Determine the [X, Y] coordinate at the center of the cell enclosing the given text.  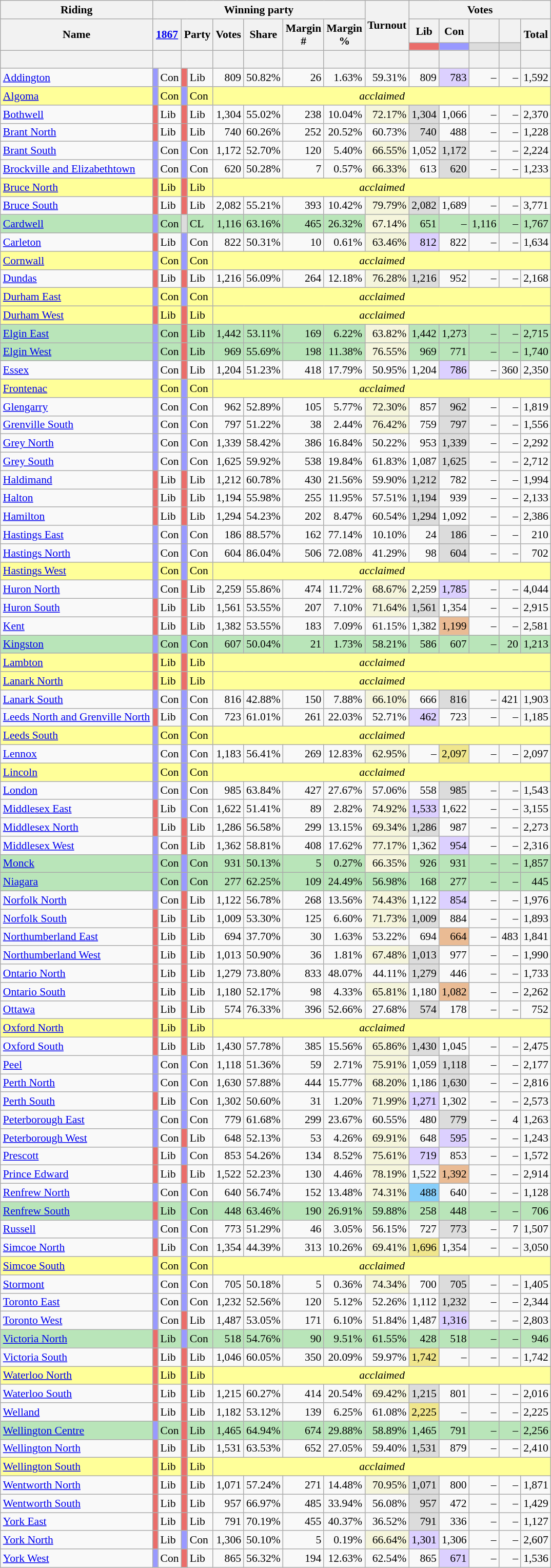
Welland [77, 1412]
61.01% [264, 717]
27.67% [344, 791]
1,183 [228, 754]
1,429 [536, 1503]
1.81% [344, 955]
56.41% [264, 754]
21 [304, 644]
40.37% [344, 1522]
674 [304, 1430]
Northumberland West [77, 955]
5.40% [344, 151]
2,715 [536, 334]
58.21% [387, 644]
953 [424, 443]
105 [304, 407]
54.76% [264, 1339]
66.33% [387, 169]
1,634 [536, 242]
Addington [77, 78]
1,087 [424, 462]
1,059 [424, 1065]
12.18% [344, 279]
38 [304, 425]
485 [304, 1503]
1,271 [424, 1102]
1,903 [536, 699]
Peterborough East [77, 1120]
171 [304, 1321]
7.88% [344, 699]
Perth North [77, 1083]
52.17% [264, 992]
1,819 [536, 407]
1,128 [536, 1193]
139 [304, 1412]
52.71% [387, 717]
Wentworth South [77, 1503]
56.09% [264, 279]
350 [304, 1357]
57.51% [387, 498]
2,573 [536, 1102]
5.12% [344, 1302]
53.30% [264, 918]
Huron North [77, 590]
706 [536, 1211]
428 [424, 1339]
1,976 [536, 900]
48.07% [344, 973]
952 [455, 279]
7.10% [344, 608]
786 [455, 370]
430 [304, 480]
664 [455, 937]
76.42% [387, 425]
854 [455, 900]
3,155 [536, 809]
51.84% [387, 1321]
61.08% [387, 1412]
54.23% [264, 517]
15.56% [344, 1047]
75.91% [387, 1065]
Haldimand [77, 480]
55.21% [264, 206]
Essex [77, 370]
168 [424, 882]
255 [304, 498]
414 [304, 1394]
11.72% [344, 590]
61.15% [387, 626]
50.22% [387, 443]
Hastings West [77, 571]
1,127 [536, 1522]
109 [304, 882]
977 [455, 955]
313 [304, 1248]
55.86% [264, 590]
55.02% [264, 114]
Total [536, 35]
Winning party [259, 10]
1,092 [455, 517]
Kent [77, 626]
56.08% [387, 1503]
427 [304, 791]
1.73% [344, 644]
Oxford North [77, 1028]
4,044 [536, 590]
59.90% [387, 480]
1,990 [536, 955]
1,893 [536, 918]
Lanark South [77, 699]
Lambton [77, 663]
444 [304, 1083]
386 [304, 443]
178 [455, 1010]
586 [424, 644]
61.83% [387, 462]
Peel [77, 1065]
261 [304, 717]
2,292 [536, 443]
782 [455, 480]
210 [536, 535]
Prescott [77, 1156]
1,696 [424, 1248]
50.60% [264, 1102]
51.29% [264, 1229]
59 [304, 1065]
56.74% [264, 1193]
26.91% [344, 1211]
65.86% [387, 1047]
1,572 [536, 1156]
22.03% [344, 717]
52.26% [387, 1302]
73.80% [264, 973]
24 [424, 535]
752 [536, 1010]
53.22% [387, 937]
2.71% [344, 1065]
Cornwall [77, 261]
70.95% [387, 1485]
1,186 [424, 1083]
169 [304, 334]
20.52% [344, 132]
1,228 [536, 132]
15.77% [344, 1083]
50.04% [264, 644]
446 [455, 973]
Dundas [77, 279]
60.55% [387, 1120]
483 [510, 937]
183 [304, 626]
24.49% [344, 882]
68.20% [387, 1083]
771 [455, 352]
53.12% [264, 1412]
71.99% [387, 1102]
Hastings North [77, 553]
57.88% [264, 1083]
474 [304, 590]
Monck [77, 864]
69.34% [387, 827]
2,016 [536, 1394]
3.05% [344, 1229]
465 [304, 224]
69.41% [387, 1248]
20.54% [344, 1394]
51.23% [264, 370]
1,871 [536, 1485]
57.78% [264, 1047]
23.67% [344, 1120]
8.47% [344, 517]
884 [455, 918]
2,262 [536, 992]
27.68% [387, 1010]
4.33% [344, 992]
1,301 [424, 1540]
462 [424, 717]
60.27% [264, 1394]
60.78% [264, 480]
360 [510, 370]
1,182 [228, 1412]
58.81% [264, 846]
44.39% [264, 1248]
857 [424, 407]
76.28% [387, 279]
42.88% [264, 699]
800 [455, 1485]
939 [455, 498]
134 [304, 1156]
Glengarry [77, 407]
1,082 [455, 992]
79.79% [387, 206]
70.19% [264, 1522]
74.43% [387, 900]
558 [424, 791]
396 [304, 1010]
9.51% [344, 1339]
56.58% [264, 827]
20.09% [344, 1357]
29.88% [344, 1430]
56.78% [264, 900]
Cardwell [77, 224]
6.22% [344, 334]
66.55% [387, 151]
60.05% [264, 1357]
21.56% [344, 480]
Middlesex West [77, 846]
12.63% [344, 1558]
1,857 [536, 864]
36.52% [387, 1522]
66.97% [264, 1503]
Simcoe South [77, 1266]
62.54% [387, 1558]
194 [304, 1558]
10 [304, 242]
74.34% [387, 1284]
954 [455, 846]
1,543 [536, 791]
66.10% [387, 699]
1,213 [536, 644]
60.54% [387, 517]
Simcoe North [77, 1248]
Grey North [77, 443]
258 [424, 1211]
1,785 [455, 590]
58.89% [387, 1430]
Renfrew South [77, 1211]
72.17% [387, 114]
52.89% [264, 407]
2,344 [536, 1302]
10.04% [344, 114]
2,133 [536, 498]
Peterborough West [77, 1138]
3,771 [536, 206]
0.27% [344, 864]
2,177 [536, 1065]
719 [424, 1156]
1.20% [344, 1102]
1,994 [536, 480]
77.17% [387, 846]
Name [77, 35]
1,507 [536, 1229]
76.55% [387, 352]
Prince Edward [77, 1174]
207 [304, 608]
53.05% [264, 1321]
1,592 [536, 78]
162 [304, 535]
Lennox [77, 754]
50.95% [387, 370]
480 [424, 1120]
238 [304, 114]
Brant North [77, 132]
50.82% [264, 78]
Durham East [77, 297]
Durham West [77, 316]
783 [455, 78]
52.23% [264, 1174]
1,233 [536, 169]
53 [304, 1138]
58.42% [264, 443]
2,475 [536, 1047]
30 [304, 937]
Ottawa [77, 1010]
Norfolk South [77, 918]
10.26% [344, 1248]
Grey South [77, 462]
York East [77, 1522]
12.83% [344, 754]
89 [304, 809]
Elgin East [77, 334]
10.10% [387, 535]
51.22% [264, 425]
2,273 [536, 827]
Ontario South [77, 992]
York West [77, 1558]
37.70% [264, 937]
152 [304, 1193]
2,386 [536, 517]
5.77% [344, 407]
4 [510, 1120]
Halton [77, 498]
71.64% [387, 608]
59.88% [387, 1211]
63.53% [264, 1448]
74.31% [387, 1193]
506 [304, 553]
125 [304, 918]
Margin% [344, 35]
759 [424, 425]
11.38% [344, 352]
0.57% [344, 169]
62.25% [264, 882]
652 [304, 1448]
54.26% [264, 1156]
Victoria South [77, 1357]
833 [304, 973]
2,712 [536, 462]
926 [424, 864]
50.18% [264, 1284]
69.91% [387, 1138]
2,803 [536, 1321]
Wellington Centre [77, 1430]
88.57% [264, 535]
50.13% [264, 864]
252 [304, 132]
67.48% [387, 955]
Stormont [77, 1284]
651 [424, 224]
6.25% [344, 1412]
10.42% [344, 206]
Turnout [387, 26]
72.30% [387, 407]
36 [304, 955]
52.13% [264, 1138]
46 [304, 1229]
538 [304, 462]
Margin# [304, 35]
Ontario North [77, 973]
2,224 [536, 151]
2,915 [536, 608]
2,914 [536, 1174]
Leeds South [77, 736]
Carleton [77, 242]
17.79% [344, 370]
74.92% [387, 809]
76.33% [264, 1010]
Share [264, 35]
1,263 [536, 1120]
198 [304, 352]
77.14% [344, 535]
6.10% [344, 1321]
Riding [77, 10]
190 [304, 1211]
1,185 [536, 717]
33.94% [344, 1503]
56.15% [387, 1229]
1,767 [536, 224]
4.46% [344, 1174]
700 [424, 1284]
50.28% [264, 169]
150 [304, 699]
London [77, 791]
202 [304, 517]
727 [424, 1229]
3,050 [536, 1248]
1,112 [424, 1302]
Algoma [77, 96]
Waterloo South [77, 1394]
Wellington North [77, 1448]
Perth South [77, 1102]
1,199 [455, 626]
2.44% [344, 425]
1,316 [455, 1321]
60.26% [264, 132]
0.36% [344, 1284]
1,733 [536, 973]
13.56% [344, 900]
Renfrew North [77, 1193]
14.48% [344, 1485]
26 [304, 78]
1,533 [424, 809]
78.19% [387, 1174]
86.04% [264, 553]
61.55% [387, 1339]
31 [304, 1102]
16.84% [344, 443]
62.95% [387, 754]
Frontenac [77, 388]
41.29% [387, 553]
1,045 [455, 1047]
1,841 [536, 937]
20 [510, 644]
Wellington South [77, 1467]
1,556 [536, 425]
385 [304, 1047]
50.10% [264, 1540]
52.56% [264, 1302]
Wentworth North [77, 1485]
2,816 [536, 1083]
987 [455, 827]
59.92% [264, 462]
1,273 [455, 334]
65.81% [387, 992]
2,410 [536, 1448]
Bruce North [77, 187]
2,256 [536, 1430]
66.64% [387, 1540]
2,350 [536, 370]
445 [536, 882]
63.16% [264, 224]
666 [424, 699]
52.70% [264, 151]
Toronto West [77, 1321]
Leeds North and Grenville North [77, 717]
75.61% [387, 1156]
2,316 [536, 846]
50.31% [264, 242]
59.31% [387, 78]
56.32% [264, 1558]
Norfolk North [77, 900]
Oxford South [77, 1047]
63.84% [264, 791]
Toronto East [77, 1302]
408 [304, 846]
59.97% [387, 1357]
1,052 [424, 151]
702 [536, 553]
27.05% [344, 1448]
50.90% [264, 955]
6.60% [344, 918]
Brant South [77, 151]
Waterloo North [77, 1376]
264 [304, 279]
1867 [167, 35]
1,405 [536, 1284]
Party [198, 35]
Niagara [77, 882]
946 [536, 1339]
8.52% [344, 1156]
268 [304, 900]
Huron South [77, 608]
53.11% [264, 334]
59.40% [387, 1448]
0.61% [344, 242]
64.94% [264, 1430]
Lincoln [77, 772]
71.73% [387, 918]
66.35% [387, 864]
Hamilton [77, 517]
1,046 [228, 1357]
418 [304, 370]
1,243 [536, 1138]
2,168 [536, 279]
CL [200, 224]
269 [304, 754]
812 [424, 242]
Lanark North [77, 681]
60.73% [387, 132]
Victoria North [77, 1339]
61.68% [264, 1120]
55.98% [264, 498]
271 [304, 1485]
17.62% [344, 846]
Russell [77, 1229]
51.36% [264, 1065]
55.69% [264, 352]
67.14% [387, 224]
Hastings East [77, 535]
57.24% [264, 1485]
0.19% [344, 1540]
671 [455, 1558]
393 [304, 206]
2.82% [344, 809]
Brockville and Elizabethtown [77, 169]
13.15% [344, 827]
1,689 [455, 206]
90 [304, 1339]
7.09% [344, 626]
69.42% [387, 1394]
11.95% [344, 498]
Elgin West [77, 352]
68.67% [387, 590]
801 [455, 1394]
Kingston [77, 644]
1,392 [455, 1174]
Northumberland East [77, 937]
2,607 [536, 1540]
130 [304, 1174]
613 [424, 169]
56.98% [387, 882]
2,581 [536, 626]
4.26% [344, 1138]
Bruce South [77, 206]
13.48% [344, 1193]
879 [455, 1448]
57.06% [387, 791]
52.66% [344, 1010]
595 [455, 1138]
York North [77, 1540]
26.32% [344, 224]
Middlesex East [77, 809]
472 [455, 1503]
51.41% [264, 809]
63.82% [387, 334]
1,066 [455, 114]
1,536 [536, 1558]
Middlesex North [77, 827]
44.11% [387, 973]
72.08% [344, 553]
19.84% [344, 462]
Bothwell [77, 114]
Grenville South [77, 425]
2,370 [536, 114]
455 [304, 1522]
1,740 [536, 352]
336 [455, 1522]
421 [510, 699]
